Return the (X, Y) coordinate for the center point of the cell that contains the specified text.  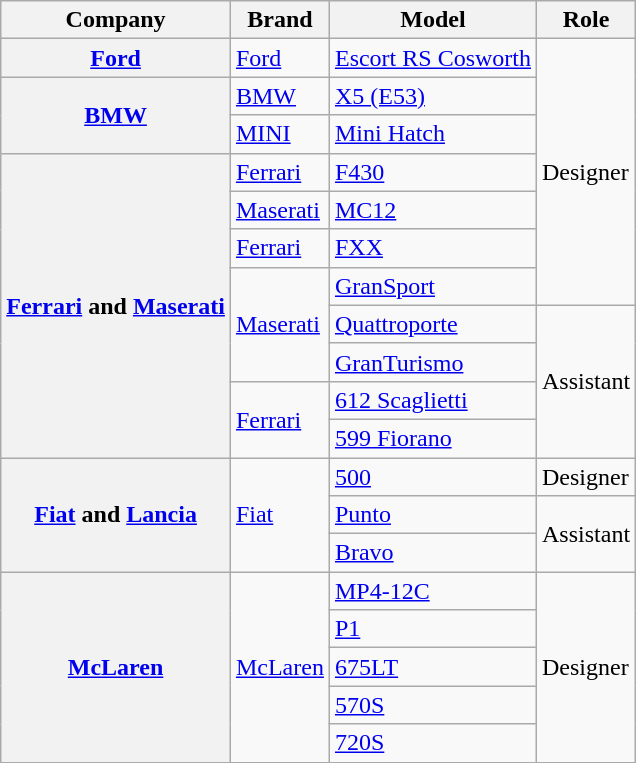
P1 (432, 629)
X5 (E53) (432, 96)
Company (116, 20)
F430 (432, 172)
Quattroporte (432, 324)
MP4-12C (432, 591)
MINI (280, 134)
612 Scaglietti (432, 400)
Fiat and Lancia (116, 515)
Brand (280, 20)
Ferrari and Maserati (116, 305)
Punto (432, 515)
FXX (432, 248)
Bravo (432, 553)
Role (586, 20)
500 (432, 477)
Mini Hatch (432, 134)
Model (432, 20)
599 Fiorano (432, 438)
675LT (432, 667)
Escort RS Cosworth (432, 58)
570S (432, 705)
Fiat (280, 515)
720S (432, 743)
GranTurismo (432, 362)
MC12 (432, 210)
GranSport (432, 286)
